Search for the cell housing the specified text and yield its (x, y) center coordinate. 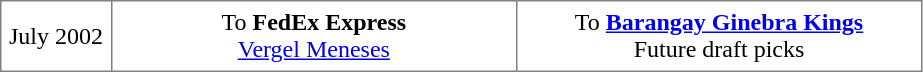
July 2002 (56, 36)
To Barangay Ginebra KingsFuture draft picks (718, 36)
To FedEx ExpressVergel Meneses (314, 36)
